Return the (X, Y) coordinate for the center point of the cell that contains the specified text.  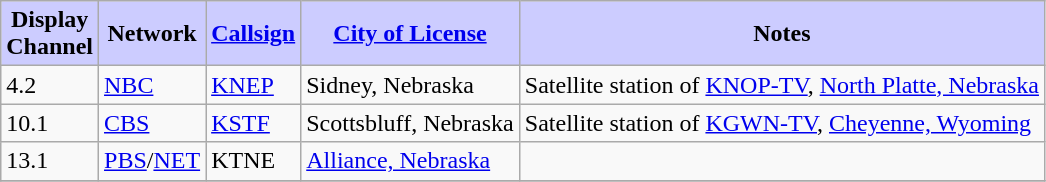
KTNE (254, 161)
4.2 (50, 85)
Notes (782, 34)
10.1 (50, 123)
CBS (152, 123)
NBC (152, 85)
Scottsbluff, Nebraska (410, 123)
KNEP (254, 85)
Satellite station of KNOP-TV, North Platte, Nebraska (782, 85)
Alliance, Nebraska (410, 161)
Network (152, 34)
KSTF (254, 123)
PBS/NET (152, 161)
City of License (410, 34)
Satellite station of KGWN-TV, Cheyenne, Wyoming (782, 123)
Sidney, Nebraska (410, 85)
Callsign (254, 34)
13.1 (50, 161)
DisplayChannel (50, 34)
